Extract the (x, y) coordinate from the center of the cell holding the provided text.  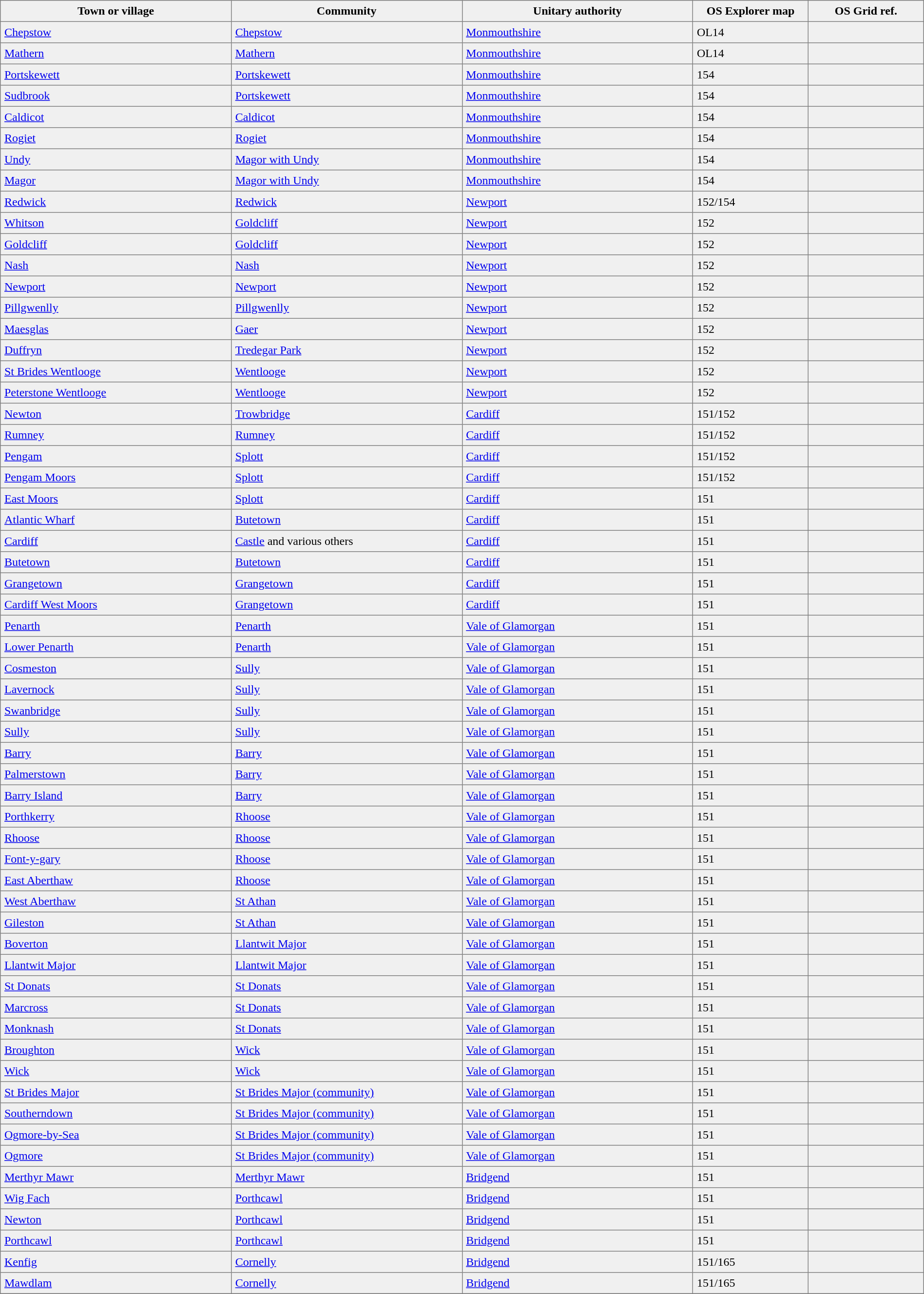
Kenfig (116, 1262)
St Brides Major (116, 1092)
Undy (116, 159)
OS Explorer map (751, 11)
Town or village (116, 11)
Trowbridge (346, 414)
Monknash (116, 1029)
Magor (116, 181)
Whitson (116, 223)
Mawdlam (116, 1283)
Gaer (346, 329)
Ogmore (116, 1156)
Ogmore-by-Sea (116, 1135)
Gileston (116, 923)
East Moors (116, 499)
OS Grid ref. (866, 11)
Font-y-gary (116, 859)
Broughton (116, 1050)
Lavernock (116, 690)
Pengam Moors (116, 478)
St Brides Wentlooge (116, 371)
Atlantic Wharf (116, 520)
Cardiff West Moors (116, 605)
Duffryn (116, 350)
Marcross (116, 1007)
Palmerstown (116, 774)
Peterstone Wentlooge (116, 393)
Pengam (116, 456)
Community (346, 11)
Porthkerry (116, 817)
Barry Island (116, 795)
Swanbridge (116, 711)
Boverton (116, 944)
Unitary authority (577, 11)
Tredegar Park (346, 350)
Lower Penarth (116, 647)
Castle and various others (346, 541)
Cosmeston (116, 668)
East Aberthaw (116, 880)
Wig Fach (116, 1198)
Maesglas (116, 329)
152/154 (751, 202)
Sudbrook (116, 96)
West Aberthaw (116, 902)
Southerndown (116, 1114)
